Provide the (X, Y) coordinate of the cell's center where the given text is located.  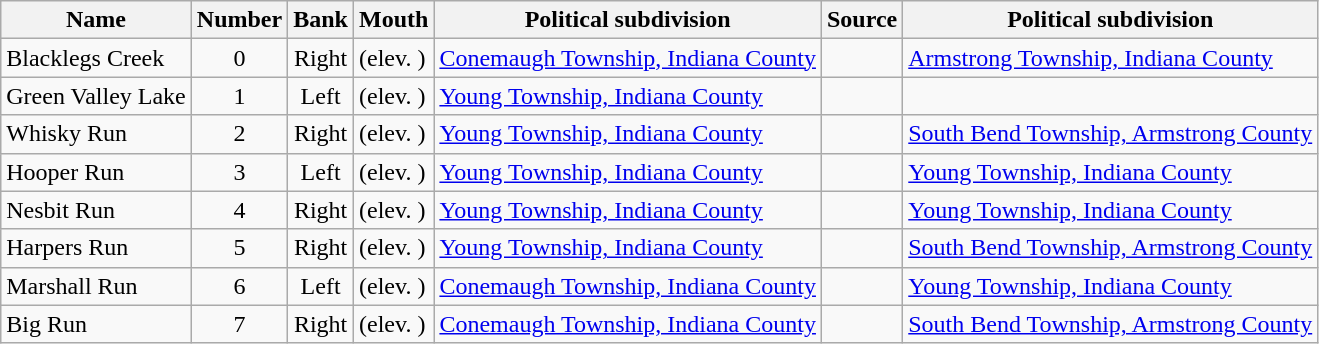
Source (862, 20)
Armstrong Township, Indiana County (1110, 58)
Name (96, 20)
Bank (321, 20)
6 (239, 286)
Big Run (96, 324)
Green Valley Lake (96, 96)
Hooper Run (96, 172)
Marshall Run (96, 286)
Blacklegs Creek (96, 58)
0 (239, 58)
Nesbit Run (96, 210)
7 (239, 324)
5 (239, 248)
4 (239, 210)
2 (239, 134)
1 (239, 96)
Harpers Run (96, 248)
Number (239, 20)
Mouth (393, 20)
Whisky Run (96, 134)
3 (239, 172)
